Search for the cell housing the specified text and yield its (X, Y) center coordinate. 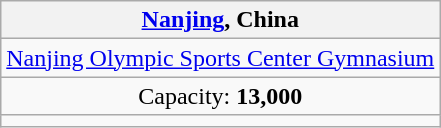
Capacity: 13,000 (220, 96)
Nanjing, China (220, 20)
Nanjing Olympic Sports Center Gymnasium (220, 58)
